Detect which cell encompasses the target text, then output its [X, Y] center coordinate. 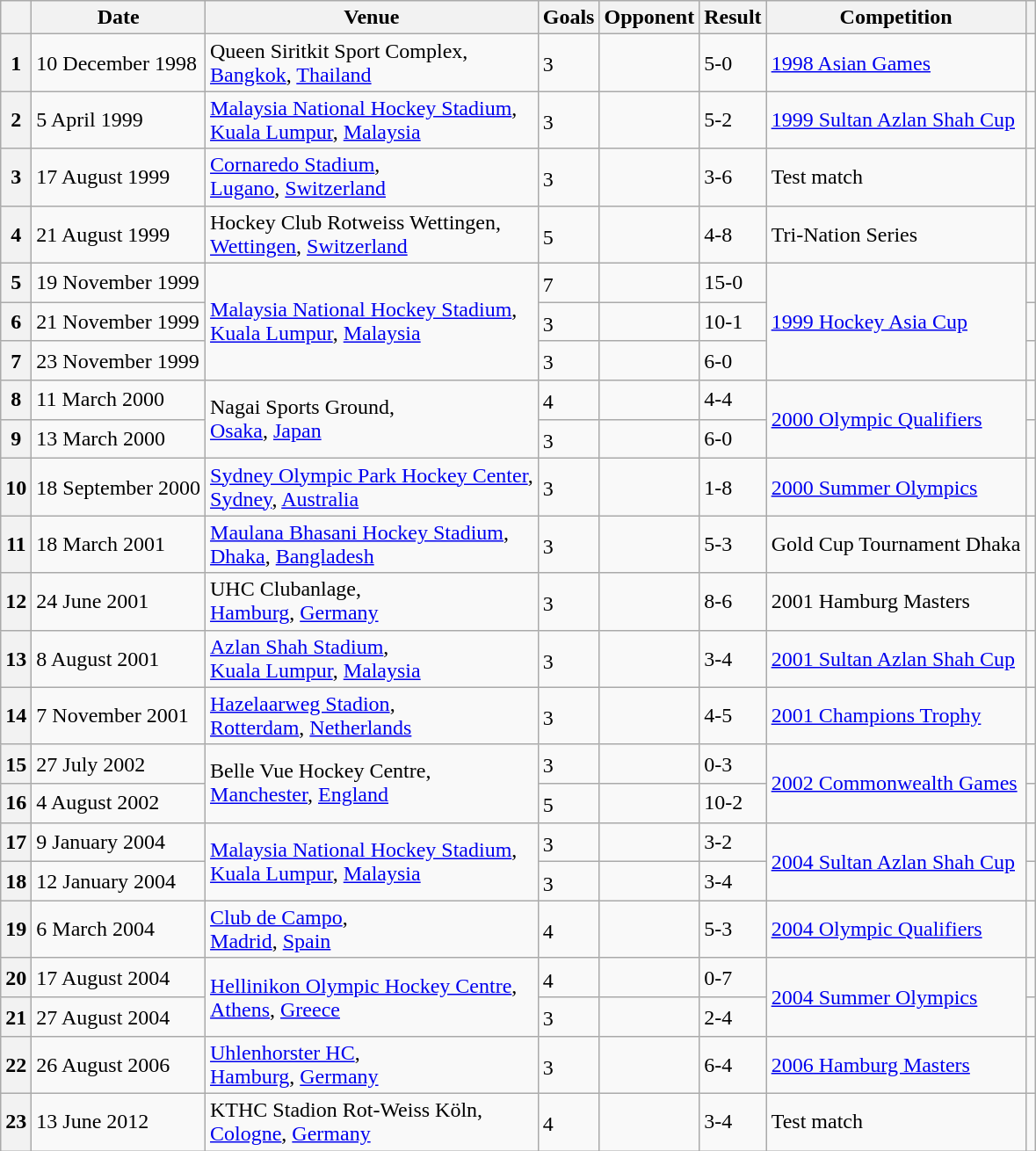
Nagai Sports Ground,Osaka, Japan [373, 420]
21 August 1999 [119, 234]
12 [16, 601]
6 March 2004 [119, 930]
KTHC Stadion Rot-Weiss Köln,Cologne, Germany [373, 1123]
11 [16, 545]
6 [16, 322]
21 November 1999 [119, 322]
13 [16, 659]
21 [16, 1017]
2002 Commonwealth Games [896, 784]
Hockey Club Rotweiss Wettingen,Wettingen, Switzerland [373, 234]
13 March 2000 [119, 439]
18 [16, 882]
Queen Siritkit Sport Complex,Bangkok, Thailand [373, 63]
2006 Hamburg Masters [896, 1065]
7 November 2001 [119, 715]
19 [16, 930]
5 April 1999 [119, 119]
11 March 2000 [119, 401]
1999 Sultan Azlan Shah Cup [896, 119]
2000 Summer Olympics [896, 487]
Uhlenhorster HC,Hamburg, Germany [373, 1065]
Competition [896, 18]
9 January 2004 [119, 842]
1-8 [733, 487]
2004 Sultan Azlan Shah Cup [896, 861]
2001 Hamburg Masters [896, 601]
0-3 [733, 764]
27 August 2004 [119, 1017]
23 [16, 1123]
12 January 2004 [119, 882]
23 November 1999 [119, 360]
2001 Champions Trophy [896, 715]
Date [119, 18]
0-7 [733, 977]
2004 Summer Olympics [896, 996]
3-6 [733, 177]
16 [16, 803]
2 [16, 119]
Azlan Shah Stadium,Kuala Lumpur, Malaysia [373, 659]
1 [16, 63]
3-2 [733, 842]
5-2 [733, 119]
Opponent [649, 18]
26 August 2006 [119, 1065]
4-5 [733, 715]
20 [16, 977]
2-4 [733, 1017]
13 June 2012 [119, 1123]
6-4 [733, 1065]
2000 Olympic Qualifiers [896, 420]
27 July 2002 [119, 764]
Gold Cup Tournament Dhaka [896, 545]
2001 Sultan Azlan Shah Cup [896, 659]
10-1 [733, 322]
15 [16, 764]
Cornaredo Stadium,Lugano, Switzerland [373, 177]
Maulana Bhasani Hockey Stadium,Dhaka, Bangladesh [373, 545]
17 August 2004 [119, 977]
14 [16, 715]
Hellinikon Olympic Hockey Centre,Athens, Greece [373, 996]
Club de Campo,Madrid, Spain [373, 930]
15-0 [733, 283]
17 [16, 842]
9 [16, 439]
Hazelaarweg Stadion,Rotterdam, Netherlands [373, 715]
8-6 [733, 601]
10 December 1998 [119, 63]
UHC Clubanlage,Hamburg, Germany [373, 601]
Venue [373, 18]
4-4 [733, 401]
18 March 2001 [119, 545]
Result [733, 18]
22 [16, 1065]
17 August 1999 [119, 177]
18 September 2000 [119, 487]
8 [16, 401]
Sydney Olympic Park Hockey Center,Sydney, Australia [373, 487]
10-2 [733, 803]
Tri-Nation Series [896, 234]
5-0 [733, 63]
4 August 2002 [119, 803]
Goals [569, 18]
8 August 2001 [119, 659]
1998 Asian Games [896, 63]
Belle Vue Hockey Centre,Manchester, England [373, 784]
1999 Hockey Asia Cup [896, 322]
10 [16, 487]
19 November 1999 [119, 283]
2004 Olympic Qualifiers [896, 930]
24 June 2001 [119, 601]
4-8 [733, 234]
